Search for the cell housing the specified text and yield its (x, y) center coordinate. 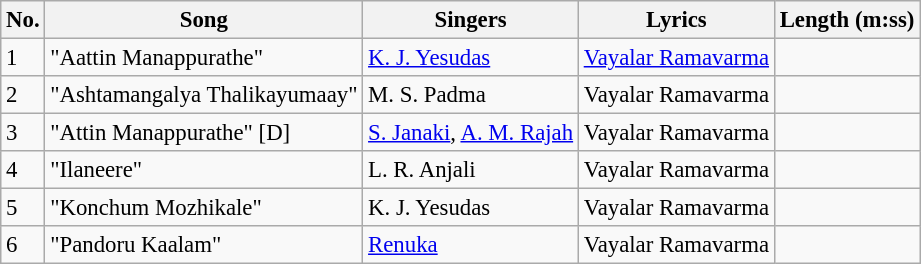
Song (204, 20)
"Aattin Manappurathe" (204, 58)
"Ilaneere" (204, 170)
Length (m:ss) (846, 20)
3 (23, 133)
2 (23, 95)
"Ashtamangalya Thalikayumaay" (204, 95)
M. S. Padma (471, 95)
L. R. Anjali (471, 170)
S. Janaki, A. M. Rajah (471, 133)
5 (23, 208)
Lyrics (676, 20)
Renuka (471, 245)
1 (23, 58)
6 (23, 245)
4 (23, 170)
"Attin Manappurathe" [D] (204, 133)
Singers (471, 20)
"Pandoru Kaalam" (204, 245)
No. (23, 20)
"Konchum Mozhikale" (204, 208)
